Return the (x, y) coordinate for the center point of the cell that contains the specified text.  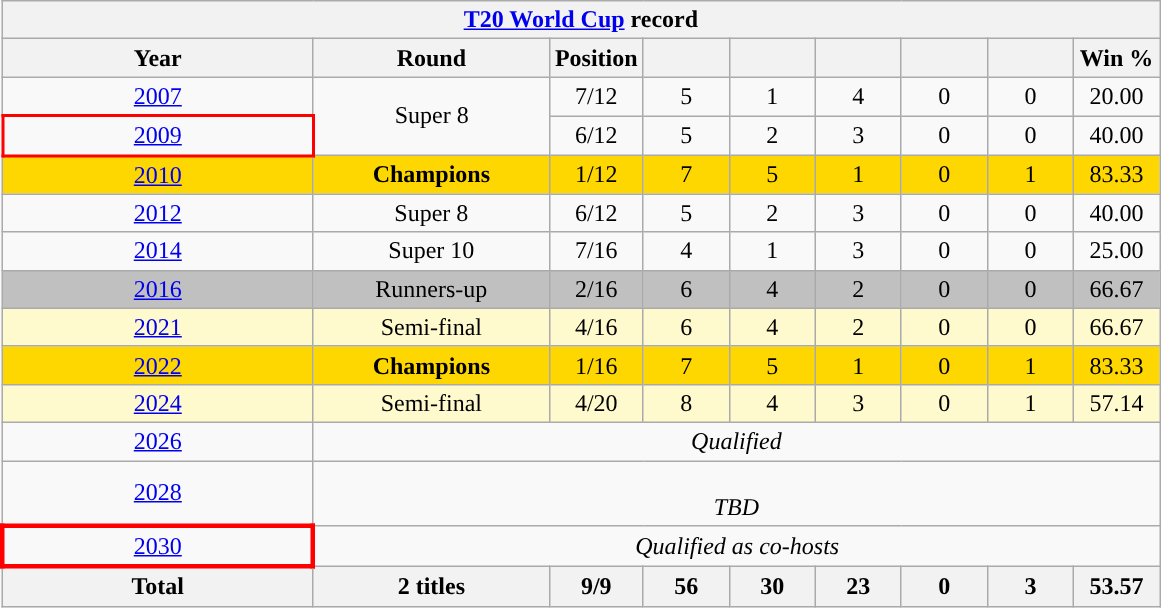
T20 World Cup record (580, 20)
57.14 (1116, 403)
Position (596, 58)
2/16 (596, 289)
7/12 (596, 96)
4/20 (596, 403)
2012 (158, 213)
2021 (158, 327)
30 (772, 587)
Super 10 (431, 251)
Win % (1116, 58)
1/16 (596, 365)
2016 (158, 289)
Runners-up (431, 289)
Round (431, 58)
2009 (158, 136)
20.00 (1116, 96)
2030 (158, 546)
7/16 (596, 251)
2 titles (431, 587)
23 (858, 587)
Year (158, 58)
Qualified (736, 441)
56 (686, 587)
2026 (158, 441)
2028 (158, 492)
Total (158, 587)
53.57 (1116, 587)
2010 (158, 174)
2024 (158, 403)
1/12 (596, 174)
2014 (158, 251)
4/16 (596, 327)
2007 (158, 96)
Qualified as co-hosts (736, 546)
25.00 (1116, 251)
9/9 (596, 587)
2022 (158, 365)
8 (686, 403)
TBD (736, 492)
